Pinpoint the cell where the given text exists, returning its [X, Y] midpoint coordinate. 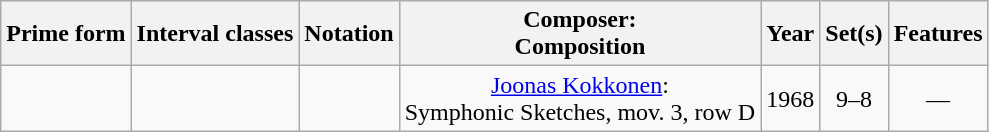
— [938, 98]
Notation [349, 34]
Features [938, 34]
9–8 [854, 98]
Interval classes [215, 34]
Set(s) [854, 34]
Joonas Kokkonen:Symphonic Sketches, mov. 3, row D [580, 98]
1968 [790, 98]
Year [790, 34]
Prime form [66, 34]
Composer:Composition [580, 34]
